Capture the cell that displays the provided text and extract its [X, Y] central coordinate. 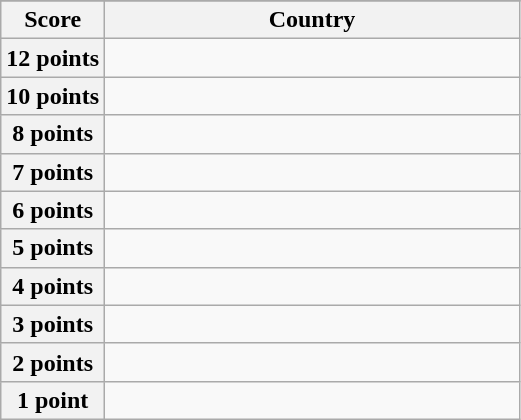
Score [53, 20]
12 points [53, 58]
1 point [53, 400]
4 points [53, 286]
6 points [53, 210]
Country [312, 20]
10 points [53, 96]
2 points [53, 362]
5 points [53, 248]
8 points [53, 134]
7 points [53, 172]
3 points [53, 324]
